Return (x, y) of the center of cell containing provided text 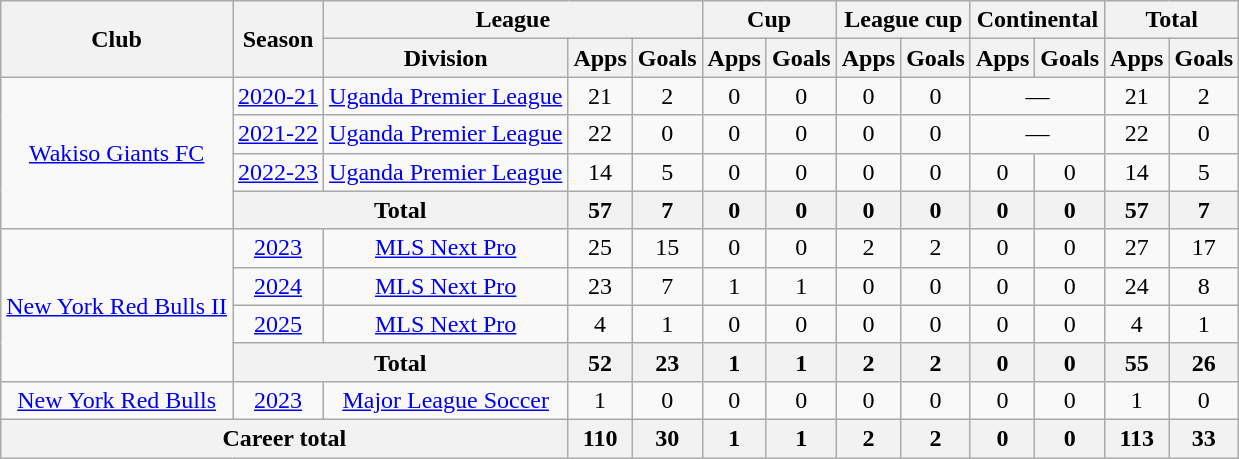
15 (667, 248)
17 (1204, 248)
New York Red Bulls (117, 400)
Division (446, 58)
Continental (1037, 20)
New York Red Bulls II (117, 305)
Season (278, 39)
8 (1204, 286)
110 (600, 438)
26 (1204, 362)
27 (1137, 248)
24 (1137, 286)
2025 (278, 324)
Major League Soccer (446, 400)
2022-23 (278, 172)
Cup (769, 20)
League cup (903, 20)
113 (1137, 438)
Career total (284, 438)
Wakiso Giants FC (117, 153)
33 (1204, 438)
League (513, 20)
Club (117, 39)
2024 (278, 286)
55 (1137, 362)
2020-21 (278, 96)
30 (667, 438)
52 (600, 362)
2021-22 (278, 134)
25 (600, 248)
